Detect which cell encompasses the target text, then output its (X, Y) center coordinate. 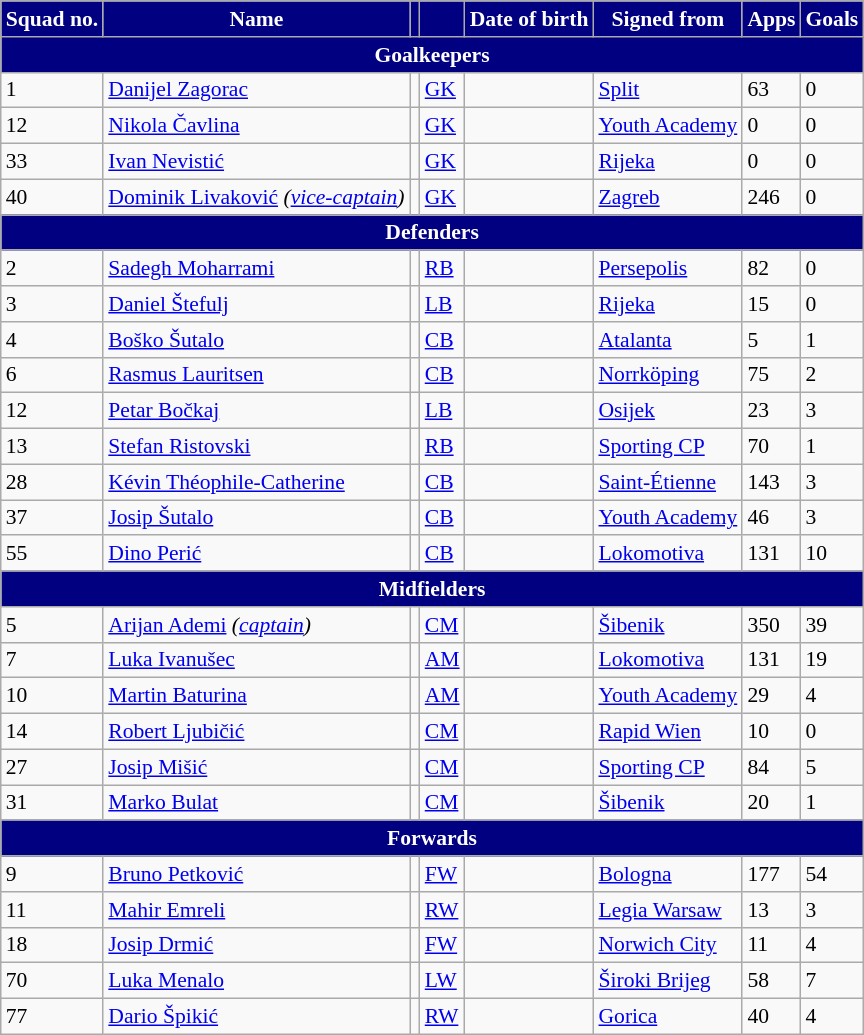
31 (52, 803)
Arijan Ademi (captain) (256, 625)
20 (771, 803)
177 (771, 874)
Rasmus Lauritsen (256, 375)
Nikola Čavlina (256, 126)
Date of birth (530, 19)
23 (771, 411)
Kévin Théophile-Catherine (256, 482)
18 (52, 945)
Midfielders (432, 589)
28 (52, 482)
Name (256, 19)
33 (52, 162)
Marko Bulat (256, 803)
Gorica (668, 1017)
Daniel Štefulj (256, 304)
14 (52, 732)
75 (771, 375)
Boško Šutalo (256, 340)
Petar Bočkaj (256, 411)
Dominik Livaković (vice-captain) (256, 197)
Široki Brijeg (668, 981)
Sadegh Moharrami (256, 269)
19 (832, 660)
Martin Baturina (256, 696)
82 (771, 269)
Josip Šutalo (256, 518)
143 (771, 482)
Josip Mišić (256, 767)
Luka Ivanušec (256, 660)
Persepolis (668, 269)
27 (52, 767)
Bruno Petković (256, 874)
Goalkeepers (432, 55)
58 (771, 981)
Defenders (432, 233)
29 (771, 696)
Robert Ljubičić (256, 732)
Josip Drmić (256, 945)
63 (771, 90)
39 (832, 625)
Signed from (668, 19)
Mahir Emreli (256, 910)
350 (771, 625)
37 (52, 518)
Zagreb (668, 197)
6 (52, 375)
Norrköping (668, 375)
Atalanta (668, 340)
Dario Špikić (256, 1017)
77 (52, 1017)
Squad no. (52, 19)
Rapid Wien (668, 732)
Luka Menalo (256, 981)
Dino Perić (256, 554)
Apps (771, 19)
246 (771, 197)
9 (52, 874)
Danijel Zagorac (256, 90)
55 (52, 554)
Stefan Ristovski (256, 447)
Bologna (668, 874)
Ivan Nevistić (256, 162)
Norwich City (668, 945)
Goals (832, 19)
Osijek (668, 411)
Split (668, 90)
LW (442, 981)
Saint-Étienne (668, 482)
54 (832, 874)
Legia Warsaw (668, 910)
15 (771, 304)
Forwards (432, 839)
46 (771, 518)
84 (771, 767)
